From the cell containing the given text, extract its center point as [X, Y] coordinate. 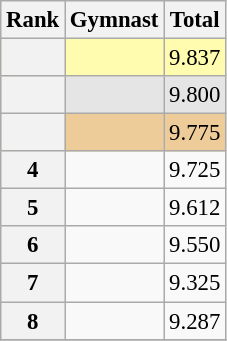
9.775 [195, 133]
9.550 [195, 245]
Rank [33, 20]
4 [33, 170]
7 [33, 283]
9.287 [195, 321]
9.837 [195, 58]
9.612 [195, 208]
8 [33, 321]
9.800 [195, 95]
6 [33, 245]
9.325 [195, 283]
Total [195, 20]
Gymnast [114, 20]
9.725 [195, 170]
5 [33, 208]
